Scan for the cell matching the given text and deliver its (X, Y) coordinate at center. 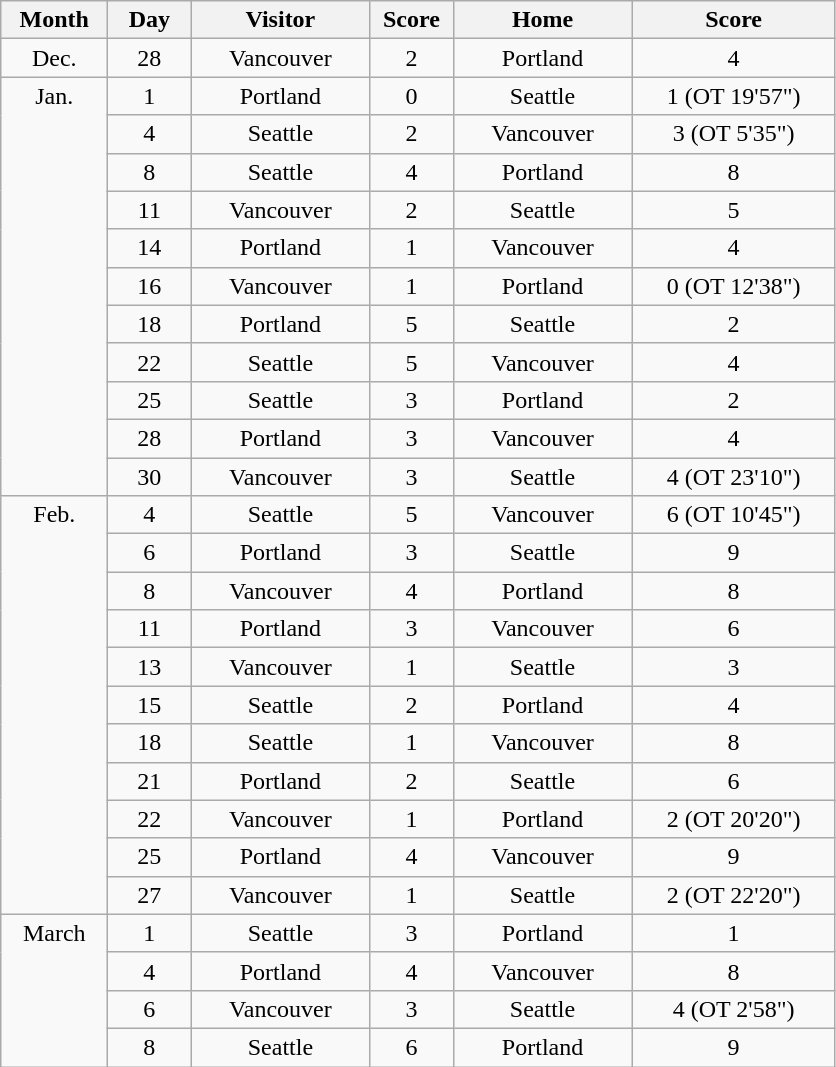
4 (OT 23'10") (734, 477)
March (54, 990)
Jan. (54, 286)
3 (OT 5'35") (734, 134)
Dec. (54, 58)
Home (542, 20)
4 (OT 2'58") (734, 1009)
Day (150, 20)
15 (150, 705)
2 (OT 20'20") (734, 819)
2 (OT 22'20") (734, 895)
0 (OT 12'38") (734, 286)
6 (OT 10'45") (734, 515)
16 (150, 286)
14 (150, 248)
Month (54, 20)
0 (412, 96)
30 (150, 477)
21 (150, 781)
1 (OT 19'57") (734, 96)
27 (150, 895)
Visitor (280, 20)
Feb. (54, 706)
13 (150, 667)
